Capture the cell that displays the provided text and extract its (X, Y) central coordinate. 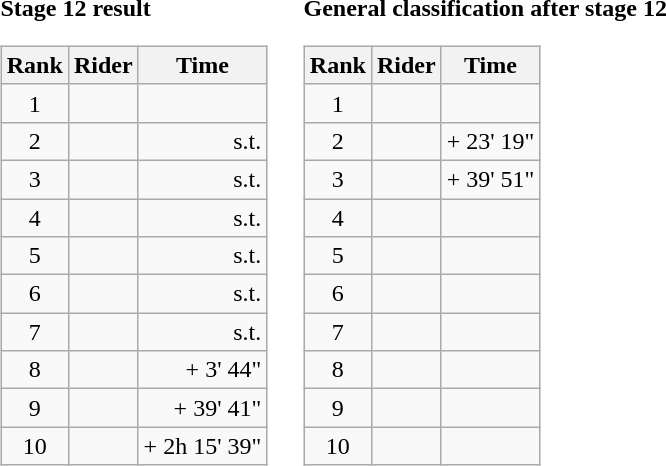
+ 3' 44" (202, 370)
+ 39' 51" (490, 179)
+ 39' 41" (202, 408)
+ 23' 19" (490, 141)
+ 2h 15' 39" (202, 446)
